Find where the given text appears and provide that cell's center as (x, y) coordinate. 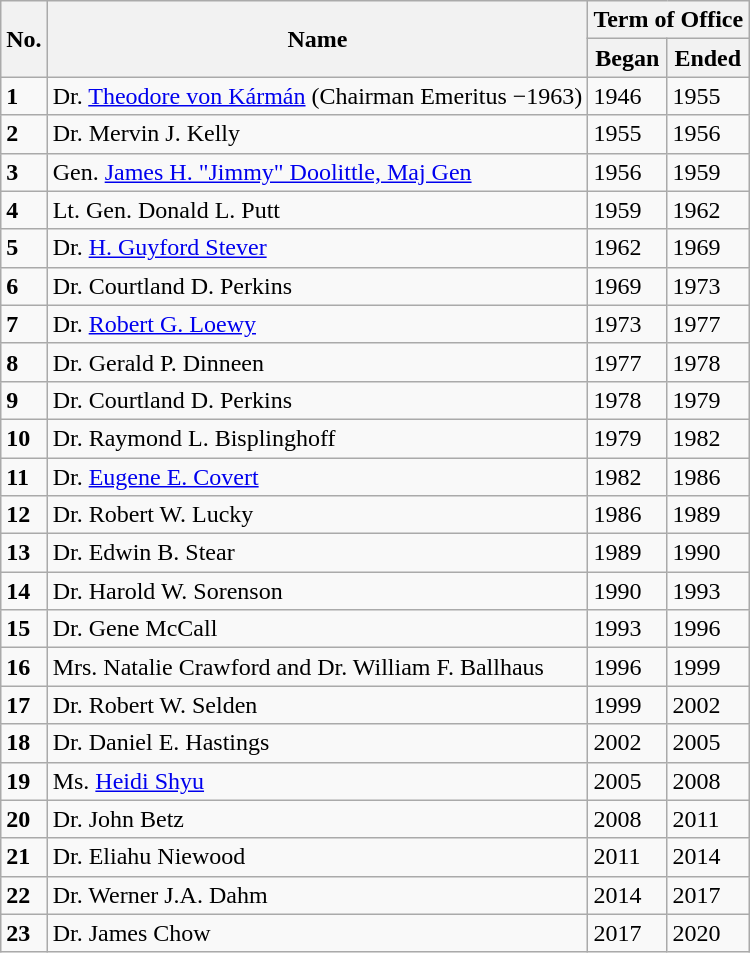
9 (24, 400)
Dr. Gerald P. Dinneen (318, 362)
Dr. Eugene E. Covert (318, 477)
Gen. James H. "Jimmy" Doolittle, Maj Gen (318, 172)
10 (24, 438)
Dr. Mervin J. Kelly (318, 134)
6 (24, 286)
Dr. James Chow (318, 933)
18 (24, 743)
Dr. Robert G. Loewy (318, 324)
16 (24, 667)
14 (24, 591)
7 (24, 324)
23 (24, 933)
Dr. John Betz (318, 819)
12 (24, 515)
Term of Office (668, 20)
Dr. Werner J.A. Dahm (318, 895)
19 (24, 781)
1946 (628, 96)
Began (628, 58)
3 (24, 172)
22 (24, 895)
Dr. Gene McCall (318, 629)
Dr. Robert W. Selden (318, 705)
Dr. Harold W. Sorenson (318, 591)
11 (24, 477)
5 (24, 248)
Dr. Eliahu Niewood (318, 857)
2 (24, 134)
Mrs. Natalie Crawford and Dr. William F. Ballhaus (318, 667)
Dr. Theodore von Kármán (Chairman Emeritus −1963) (318, 96)
Dr. H. Guyford Stever (318, 248)
Ms. Heidi Shyu (318, 781)
No. (24, 39)
Name (318, 39)
13 (24, 553)
4 (24, 210)
Dr. Robert W. Lucky (318, 515)
17 (24, 705)
15 (24, 629)
20 (24, 819)
Ended (708, 58)
8 (24, 362)
2020 (708, 933)
Dr. Daniel E. Hastings (318, 743)
Dr. Edwin B. Stear (318, 553)
Lt. Gen. Donald L. Putt (318, 210)
1 (24, 96)
21 (24, 857)
Dr. Raymond L. Bisplinghoff (318, 438)
